Return [X, Y] of the center of cell containing provided text 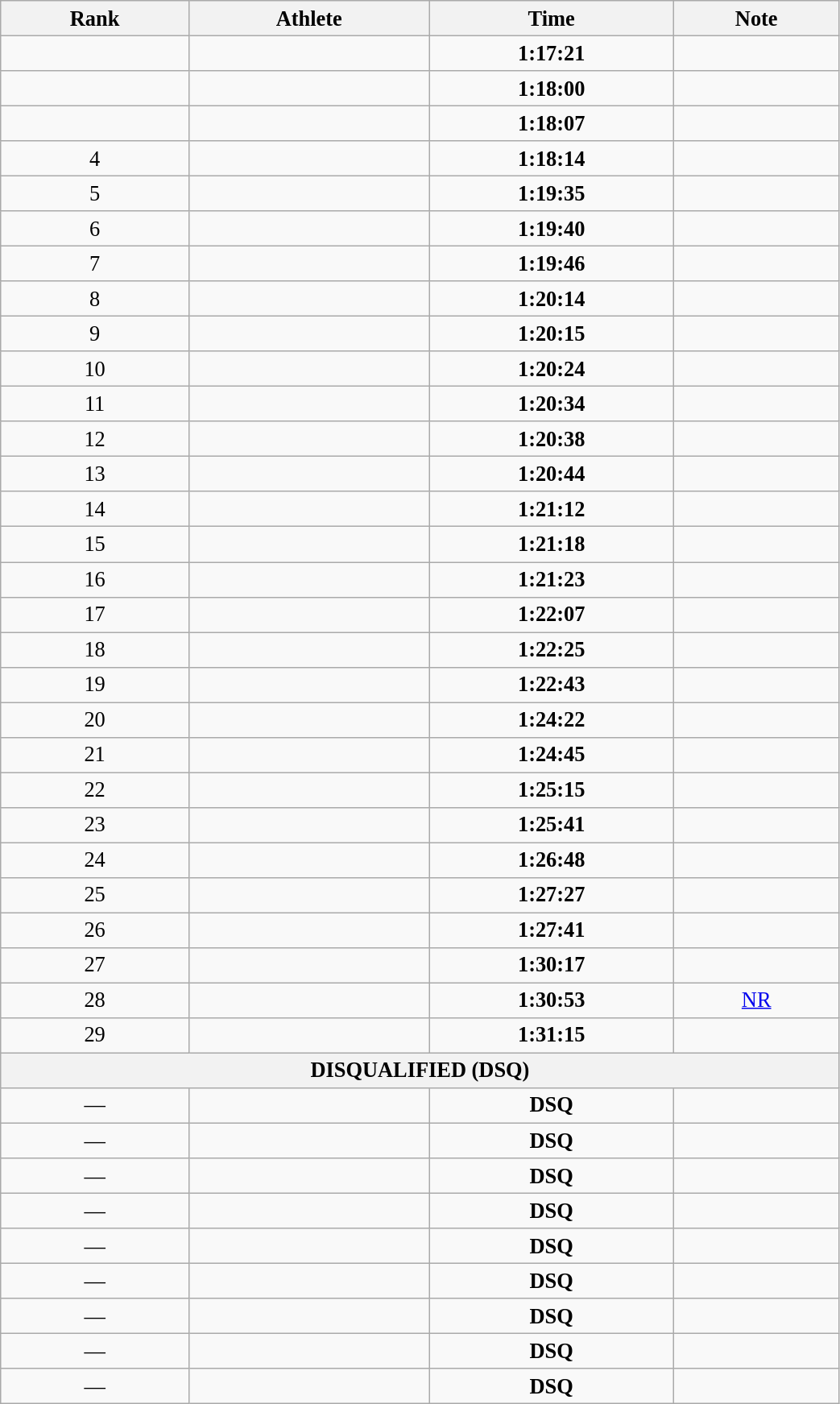
1:20:44 [551, 474]
1:21:12 [551, 509]
1:24:22 [551, 719]
1:18:07 [551, 123]
29 [95, 1035]
1:31:15 [551, 1035]
27 [95, 965]
11 [95, 404]
14 [95, 509]
1:19:35 [551, 193]
1:20:38 [551, 439]
Time [551, 18]
17 [95, 615]
1:27:41 [551, 930]
1:25:15 [551, 789]
6 [95, 229]
1:20:15 [551, 333]
7 [95, 263]
1:19:40 [551, 229]
1:20:34 [551, 404]
1:30:53 [551, 1000]
10 [95, 369]
Athlete [309, 18]
8 [95, 299]
13 [95, 474]
1:25:41 [551, 825]
28 [95, 1000]
1:27:27 [551, 895]
20 [95, 719]
DISQUALIFIED (DSQ) [420, 1071]
15 [95, 545]
21 [95, 755]
16 [95, 579]
26 [95, 930]
1:17:21 [551, 53]
1:20:14 [551, 299]
1:30:17 [551, 965]
23 [95, 825]
NR [756, 1000]
1:22:43 [551, 685]
1:18:14 [551, 159]
1:21:18 [551, 545]
22 [95, 789]
1:24:45 [551, 755]
24 [95, 859]
1:26:48 [551, 859]
1:22:25 [551, 649]
4 [95, 159]
1:21:23 [551, 579]
Note [756, 18]
1:18:00 [551, 88]
1:22:07 [551, 615]
25 [95, 895]
18 [95, 649]
12 [95, 439]
5 [95, 193]
9 [95, 333]
Rank [95, 18]
1:20:24 [551, 369]
19 [95, 685]
1:19:46 [551, 263]
